Provide the [X, Y] coordinate of the cell's center where the given text is located.  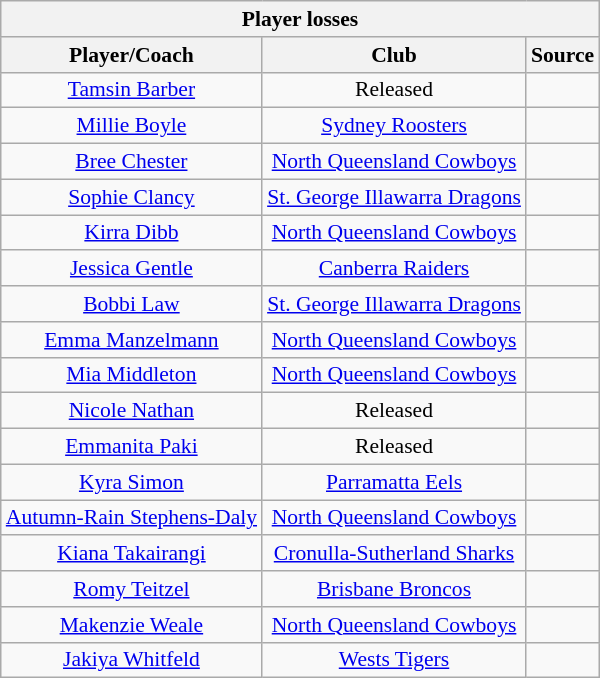
Cronulla-Sutherland Sharks [394, 554]
Tamsin Barber [132, 90]
Bobbi Law [132, 304]
Millie Boyle [132, 126]
Bree Chester [132, 162]
Brisbane Broncos [394, 589]
Sophie Clancy [132, 197]
Romy Teitzel [132, 589]
Emma Manzelmann [132, 340]
Source [562, 55]
Wests Tigers [394, 660]
Sydney Roosters [394, 126]
Jakiya Whitfeld [132, 660]
Nicole Nathan [132, 411]
Mia Middleton [132, 375]
Makenzie Weale [132, 625]
Canberra Raiders [394, 269]
Kyra Simon [132, 482]
Club [394, 55]
Autumn-Rain Stephens-Daly [132, 518]
Jessica Gentle [132, 269]
Player/Coach [132, 55]
Emmanita Paki [132, 447]
Kirra Dibb [132, 233]
Kiana Takairangi [132, 554]
Player losses [300, 19]
Parramatta Eels [394, 482]
